Extract the [x, y] coordinate from the center of the cell holding the provided text.  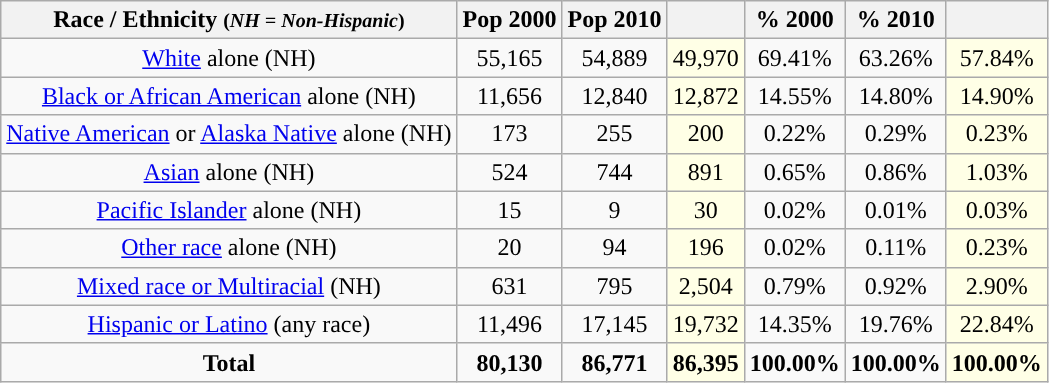
% 2010 [896, 20]
Pacific Islander alone (NH) [229, 210]
Mixed race or Multiracial (NH) [229, 286]
15 [510, 210]
0.92% [896, 286]
0.11% [896, 248]
2.90% [996, 286]
12,840 [614, 96]
Hispanic or Latino (any race) [229, 324]
Native American or Alaska Native alone (NH) [229, 134]
0.01% [896, 210]
0.29% [896, 134]
19,732 [706, 324]
744 [614, 172]
200 [706, 134]
Total [229, 362]
19.76% [896, 324]
17,145 [614, 324]
55,165 [510, 58]
80,130 [510, 362]
0.86% [896, 172]
14.80% [896, 96]
0.03% [996, 210]
% 2000 [794, 20]
11,496 [510, 324]
Black or African American alone (NH) [229, 96]
White alone (NH) [229, 58]
0.79% [794, 286]
63.26% [896, 58]
255 [614, 134]
86,771 [614, 362]
Pop 2000 [510, 20]
54,889 [614, 58]
891 [706, 172]
86,395 [706, 362]
Race / Ethnicity (NH = Non-Hispanic) [229, 20]
0.22% [794, 134]
20 [510, 248]
2,504 [706, 286]
524 [510, 172]
30 [706, 210]
14.35% [794, 324]
9 [614, 210]
14.55% [794, 96]
173 [510, 134]
69.41% [794, 58]
14.90% [996, 96]
Pop 2010 [614, 20]
Asian alone (NH) [229, 172]
0.65% [794, 172]
57.84% [996, 58]
795 [614, 286]
49,970 [706, 58]
94 [614, 248]
11,656 [510, 96]
631 [510, 286]
1.03% [996, 172]
196 [706, 248]
Other race alone (NH) [229, 248]
22.84% [996, 324]
12,872 [706, 96]
